Locate the cell with the specified text and output its [x, y] center coordinate. 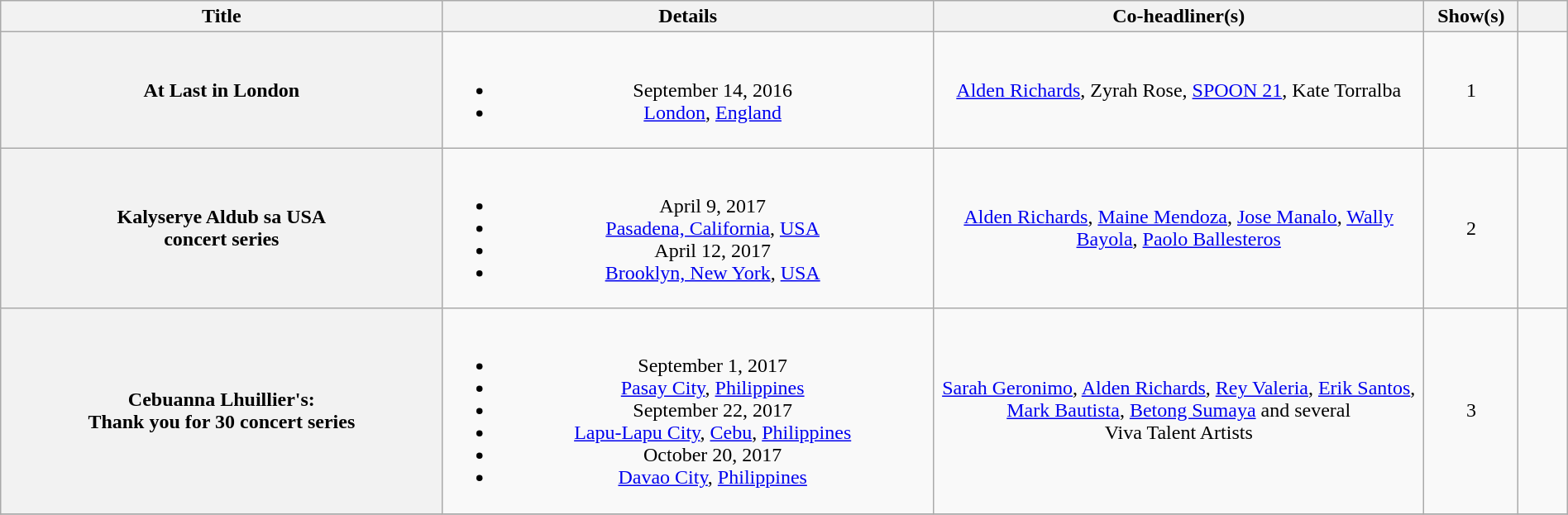
Title [222, 17]
Sarah Geronimo, Alden Richards, Rey Valeria, Erik Santos, Mark Bautista, Betong Sumaya and severalViva Talent Artists [1178, 411]
April 9, 2017Pasadena, California, USAApril 12, 2017Brooklyn, New York, USA [688, 228]
2 [1471, 228]
Kalyserye Aldub sa USAconcert series [222, 228]
1 [1471, 90]
September 14, 2016London, England [688, 90]
Details [688, 17]
Alden Richards, Maine Mendoza, Jose Manalo, Wally Bayola, Paolo Ballesteros [1178, 228]
At Last in London [222, 90]
Cebuanna Lhuillier's:Thank you for 30 concert series [222, 411]
3 [1471, 411]
September 1, 2017Pasay City, PhilippinesSeptember 22, 2017Lapu-Lapu City, Cebu, PhilippinesOctober 20, 2017Davao City, Philippines [688, 411]
Co-headliner(s) [1178, 17]
Show(s) [1471, 17]
Alden Richards, Zyrah Rose, SPOON 21, Kate Torralba [1178, 90]
